Provide the [X, Y] coordinate of the cell's center where the given text is located.  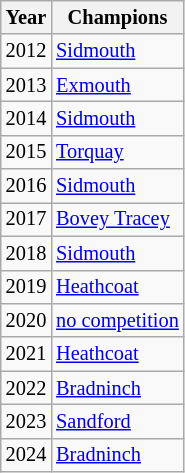
2016 [26, 186]
no competition [118, 320]
2023 [26, 421]
2017 [26, 219]
2018 [26, 253]
2020 [26, 320]
2012 [26, 51]
2022 [26, 388]
2013 [26, 85]
Sandford [118, 421]
2021 [26, 354]
2019 [26, 287]
Champions [118, 17]
Torquay [118, 152]
Bovey Tracey [118, 219]
Exmouth [118, 85]
2014 [26, 118]
2024 [26, 455]
Year [26, 17]
2015 [26, 152]
